Scan for the cell matching the given text and deliver its [x, y] coordinate at center. 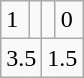
0 [69, 20]
3.5 [22, 58]
1.5 [62, 58]
1 [15, 20]
